Return the (x, y) coordinate for the center point of the cell that contains the specified text.  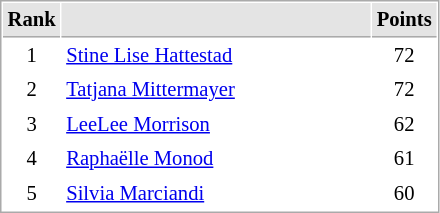
5 (32, 194)
Stine Lise Hattestad (216, 56)
Tatjana Mittermayer (216, 90)
Silvia Marciandi (216, 194)
62 (404, 124)
LeeLee Morrison (216, 124)
60 (404, 194)
Rank (32, 20)
1 (32, 56)
Points (404, 20)
Raphaëlle Monod (216, 158)
2 (32, 90)
4 (32, 158)
3 (32, 124)
61 (404, 158)
